Extract the (x, y) coordinate from the center of the cell holding the provided text.  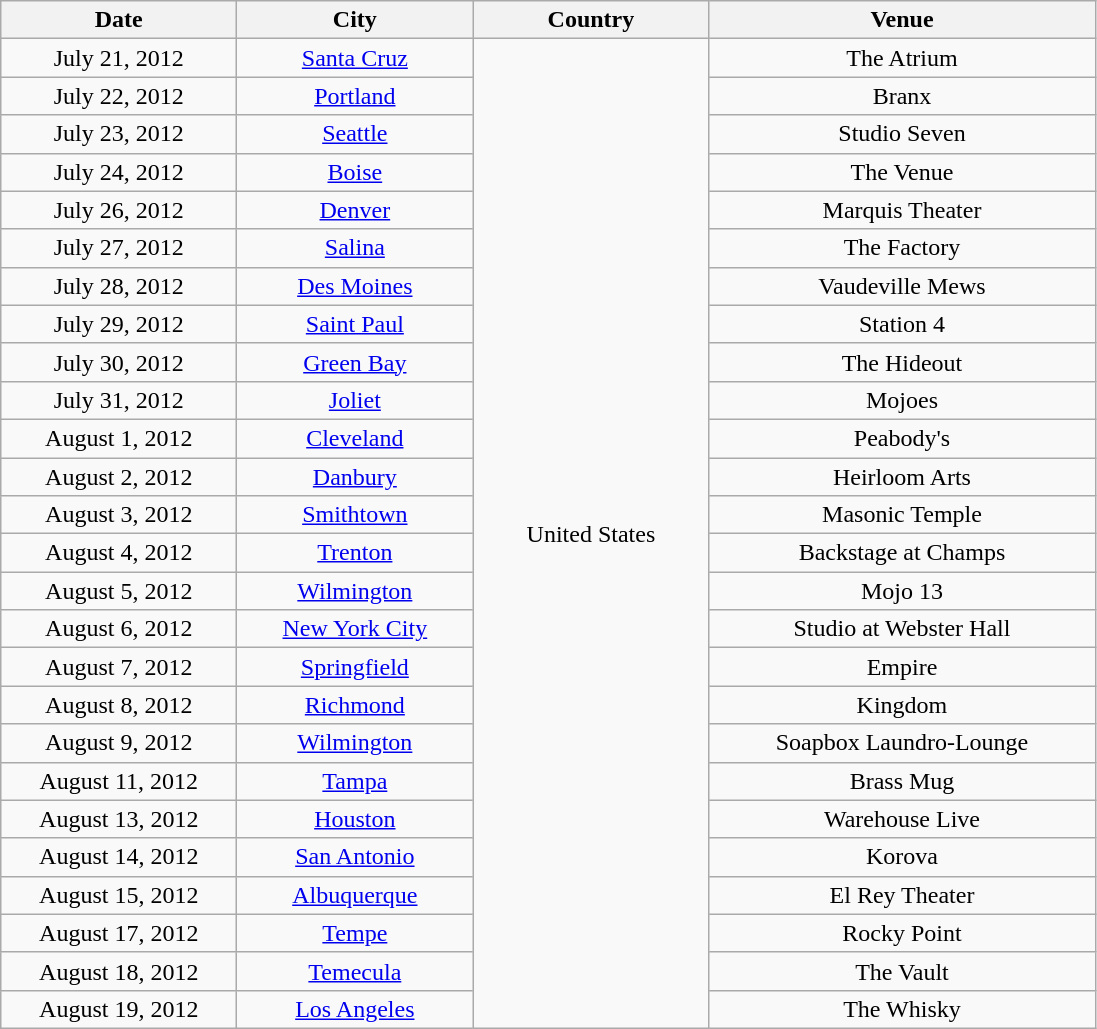
July 27, 2012 (119, 248)
Brass Mug (902, 781)
Salina (355, 248)
July 31, 2012 (119, 400)
Soapbox Laundro-Lounge (902, 743)
July 22, 2012 (119, 96)
August 15, 2012 (119, 895)
Richmond (355, 705)
The Factory (902, 248)
Heirloom Arts (902, 477)
August 18, 2012 (119, 971)
August 17, 2012 (119, 933)
Branx (902, 96)
Studio at Webster Hall (902, 629)
Tampa (355, 781)
Green Bay (355, 362)
July 23, 2012 (119, 134)
City (355, 20)
Danbury (355, 477)
Des Moines (355, 286)
August 13, 2012 (119, 819)
Smithtown (355, 515)
Studio Seven (902, 134)
Empire (902, 667)
August 7, 2012 (119, 667)
Rocky Point (902, 933)
Korova (902, 857)
El Rey Theater (902, 895)
Seattle (355, 134)
Marquis Theater (902, 210)
Springfield (355, 667)
August 8, 2012 (119, 705)
Station 4 (902, 324)
Vaudeville Mews (902, 286)
August 19, 2012 (119, 1009)
Tempe (355, 933)
August 3, 2012 (119, 515)
New York City (355, 629)
August 14, 2012 (119, 857)
Joliet (355, 400)
August 6, 2012 (119, 629)
Cleveland (355, 438)
Trenton (355, 553)
Warehouse Live (902, 819)
Los Angeles (355, 1009)
San Antonio (355, 857)
Country (591, 20)
July 29, 2012 (119, 324)
The Venue (902, 172)
Mojoes (902, 400)
The Hideout (902, 362)
Venue (902, 20)
July 21, 2012 (119, 58)
August 11, 2012 (119, 781)
July 30, 2012 (119, 362)
Denver (355, 210)
Boise (355, 172)
August 9, 2012 (119, 743)
August 2, 2012 (119, 477)
Masonic Temple (902, 515)
Backstage at Champs (902, 553)
The Vault (902, 971)
Saint Paul (355, 324)
Mojo 13 (902, 591)
Kingdom (902, 705)
July 26, 2012 (119, 210)
Peabody's (902, 438)
Santa Cruz (355, 58)
August 1, 2012 (119, 438)
Albuquerque (355, 895)
Portland (355, 96)
Date (119, 20)
July 24, 2012 (119, 172)
August 5, 2012 (119, 591)
The Atrium (902, 58)
The Whisky (902, 1009)
July 28, 2012 (119, 286)
United States (591, 534)
Houston (355, 819)
Temecula (355, 971)
August 4, 2012 (119, 553)
